Detect which cell encompasses the target text, then output its (x, y) center coordinate. 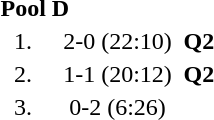
1-1 (20:12) (118, 74)
2-0 (22:10) (118, 41)
